Scan for the cell matching the given text and deliver its (X, Y) coordinate at center. 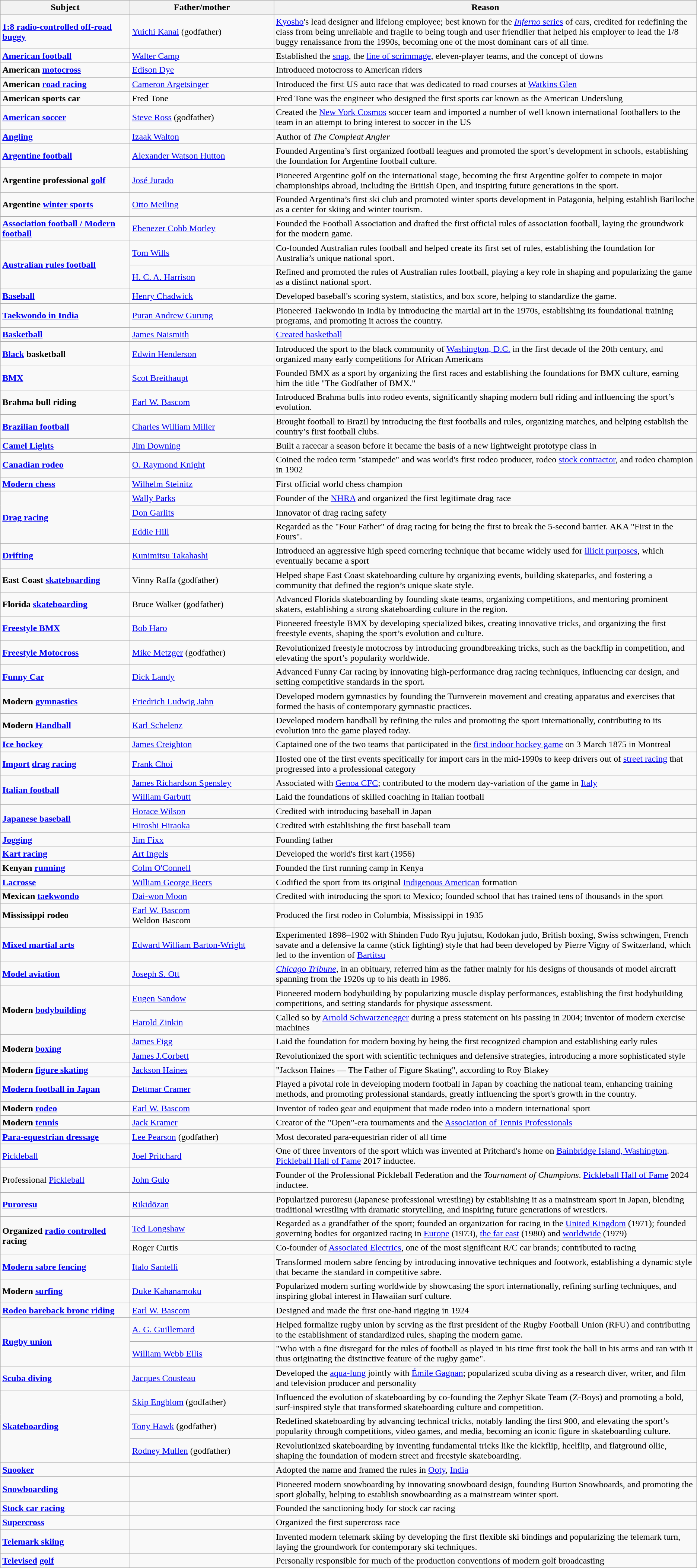
James Figg (202, 1042)
James J.Corbett (202, 1056)
Karl Schelenz (202, 725)
Built a racecar a season before it became the basis of a new lightweight prototype class in (485, 446)
Black basketball (66, 354)
Bob Haro (202, 628)
Puroresu (66, 1204)
Laid the foundations of skilled coaching in Italian football (485, 797)
O. Raymond Knight (202, 465)
Kenyan running (66, 868)
Vinny Raffa (godfather) (202, 580)
Drag racing (66, 517)
Introduced Brahma bulls into rodeo events, significantly shaping modern bull riding and influencing the sport’s evolution. (485, 402)
Mississippi rodeo (66, 916)
Co-founder of Associated Electrics, one of the most significant R/C car brands; contributed to racing (485, 1248)
Harold Zinkin (202, 1022)
"Jackson Haines — The Father of Figure Skating", according to Roy Blakey (485, 1070)
Codified the sport from its original Indigenous American formation (485, 882)
Para-equestrian dressage (66, 1137)
Modern gymnastics (66, 701)
Wilhelm Steinitz (202, 484)
Organized the first supercross race (485, 1522)
Telemark skiing (66, 1541)
Modern surfing (66, 1291)
Refined and promoted the rules of Australian rules football, playing a key role in shaping and popularizing the game as a distinct national sport. (485, 277)
Snowboarding (66, 1489)
Freestyle BMX (66, 628)
Alexander Watson Hutton (202, 156)
Camel Lights (66, 446)
Personally responsible for much of the production conventions of modern golf broadcasting (485, 1561)
Jim Fixx (202, 839)
Rikidōzan (202, 1204)
Brazilian football (66, 427)
Credited with establishing the first baseball team (485, 825)
American motocross (66, 70)
Angling (66, 137)
Modern sabre fencing (66, 1267)
Japanese baseball (66, 818)
Scot Breithaupt (202, 378)
Supercross (66, 1522)
Coined the rodeo term "stampede" and was world's first rodeo producer, rodeo stock contractor, and rodeo champion in 1902 (485, 465)
Introduced the first US auto race that was dedicated to road courses at Watkins Glen (485, 84)
Australian rules football (66, 265)
Horace Wilson (202, 811)
Most decorated para-equestrian rider of all time (485, 1137)
Florida skateboarding (66, 605)
Freestyle Motocross (66, 653)
Televised golf (66, 1561)
Model aviation (66, 974)
Modern football in Japan (66, 1089)
Kunimitsu Takahashi (202, 555)
Rodney Mullen (godfather) (202, 1450)
H. C. A. Harrison (202, 277)
Ice hockey (66, 745)
Dick Landy (202, 677)
Izaak Walton (202, 137)
Modern boxing (66, 1049)
Tom Wills (202, 252)
Captained one of the two teams that participated in the first indoor hockey game on 3 March 1875 in Montreal (485, 745)
Jacques Cousteau (202, 1378)
Dai-won Moon (202, 896)
Introduced motocross to American riders (485, 70)
Modern tennis (66, 1122)
Associated with Genoa CFC; contributed to the modern day-variation of the game in Italy (485, 783)
Founder of the Professional Pickleball Federation and the Tournament of Champions. Pickleball Hall of Fame 2024 inductee. (485, 1180)
American road racing (66, 84)
José Jurado (202, 180)
Called so by Arnold Schwarzenegger during a press statement on his passing in 2004; inventor of modern exercise machines (485, 1022)
James Creighton (202, 745)
Charles William Miller (202, 427)
Lee Pearson (godfather) (202, 1137)
Taekwondo in India (66, 316)
First official world chess champion (485, 484)
Puran Andrew Gurung (202, 316)
Dettmar Cramer (202, 1089)
Hiroshi Hiraoka (202, 825)
Brahma bull riding (66, 402)
American soccer (66, 118)
Yuichi Kanai (godfather) (202, 32)
Developed modern handball by refining the rules and promoting the sport internationally, contributing to its evolution into the game played today. (485, 725)
Jim Downing (202, 446)
Henry Chadwick (202, 296)
Art Ingels (202, 854)
William Webb Ellis (202, 1354)
Ted Longshaw (202, 1228)
Stock car racing (66, 1508)
Kart racing (66, 854)
William Garbutt (202, 797)
Developed the world's first kart (1956) (485, 854)
Cameron Argetsinger (202, 84)
Produced the first rodeo in Columbia, Mississippi in 1935 (485, 916)
Co-founded Australian rules football and helped create its first set of rules, establishing the foundation for Australia’s unique national sport. (485, 252)
Don Garlits (202, 512)
Skateboarding (66, 1427)
Scuba diving (66, 1378)
Fred Tone (202, 98)
Jackson Haines (202, 1070)
Adopted the name and framed the rules in Ooty, India (485, 1470)
Innovator of drag racing safety (485, 512)
Mixed martial arts (66, 945)
Modern bodybuilding (66, 1010)
American football (66, 56)
Eugen Sandow (202, 998)
Mexican taekwondo (66, 896)
James Richardson Spensley (202, 783)
Subject (66, 7)
American sports car (66, 98)
Founded the Football Association and drafted the first official rules of association football, laying the groundwork for the modern game. (485, 229)
Founded BMX as a sport by organizing the first races and establishing the foundations for BMX culture, earning him the title "The Godfather of BMX." (485, 378)
Friedrich Ludwig Jahn (202, 701)
Tony Hawk (godfather) (202, 1427)
Funny Car (66, 677)
Jack Kramer (202, 1122)
Designed and made the first one-hand rigging in 1924 (485, 1310)
Rugby union (66, 1342)
Italo Santelli (202, 1267)
Laid the foundation for modern boxing by being the first recognized champion and establishing early rules (485, 1042)
Father/mother (202, 7)
John Gulo (202, 1180)
Duke Kahanamoku (202, 1291)
Modern chess (66, 484)
Founding father (485, 839)
Earl W. Bascom Weldon Bascom (202, 916)
Colm O'Connell (202, 868)
Edison Dye (202, 70)
Credited with introducing baseball in Japan (485, 811)
Edward William Barton-Wright (202, 945)
Created basketball (485, 335)
Baseball (66, 296)
Roger Curtis (202, 1248)
Otto Meiling (202, 204)
Italian football (66, 790)
One of three inventors of the sport which was invented at Pritchard's home on Bainbridge Island, Washington. Pickleball Hall of Fame 2017 inductee. (485, 1156)
Rodeo bareback bronc riding (66, 1310)
1:8 radio-controlled off-road buggy (66, 32)
Basketball (66, 335)
Introduced an aggressive high speed cornering technique that became widely used for illicit purposes, which eventually became a sport (485, 555)
A. G. Guillemard (202, 1330)
Inventor of rodeo gear and equipment that made rodeo into a modern international sport (485, 1108)
Jogging (66, 839)
Modern rodeo (66, 1108)
Lacrosse (66, 882)
William George Beers (202, 882)
Established the snap, the line of scrimmage, eleven-player teams, and the concept of downs (485, 56)
East Coast skateboarding (66, 580)
Organized radio controlled racing (66, 1236)
Mike Metzger (godfather) (202, 653)
Author of The Compleat Angler (485, 137)
Credited with introducing the sport to Mexico; founded school that has trained tens of thousands in the sport (485, 896)
Modern Handball (66, 725)
Founded the first running camp in Kenya (485, 868)
Wally Parks (202, 498)
Developed baseball's scoring system, statistics, and box score, helping to standardize the game. (485, 296)
BMX (66, 378)
Ebenezer Cobb Morley (202, 229)
Argentine winter sports (66, 204)
Import drag racing (66, 764)
Snooker (66, 1470)
Drifting (66, 555)
Joseph S. Ott (202, 974)
Pickleball (66, 1156)
Creator of the "Open"-era tournaments and the Association of Tennis Professionals (485, 1122)
Regarded as the "Four Father" of drag racing for being the first to break the 5-second barrier. AKA "First in the Fours". (485, 532)
Fred Tone was the engineer who designed the first sports car known as the American Underslung (485, 98)
Joel Pritchard (202, 1156)
Reason (485, 7)
Canadian rodeo (66, 465)
Founded the sanctioning body for stock car racing (485, 1508)
Eddie Hill (202, 532)
Bruce Walker (godfather) (202, 605)
Edwin Henderson (202, 354)
Founder of the NHRA and organized the first legitimate drag race (485, 498)
Modern figure skating (66, 1070)
Association football / Modern football (66, 229)
Frank Choi (202, 764)
Argentine professional golf (66, 180)
Steve Ross (godfather) (202, 118)
Professional Pickleball (66, 1180)
Walter Camp (202, 56)
Argentine football (66, 156)
Revolutionized the sport with scientific techniques and defensive strategies, introducing a more sophisticated style (485, 1056)
James Naismith (202, 335)
Skip Engblom (godfather) (202, 1402)
